Scan for the cell matching the given text and deliver its (x, y) coordinate at center. 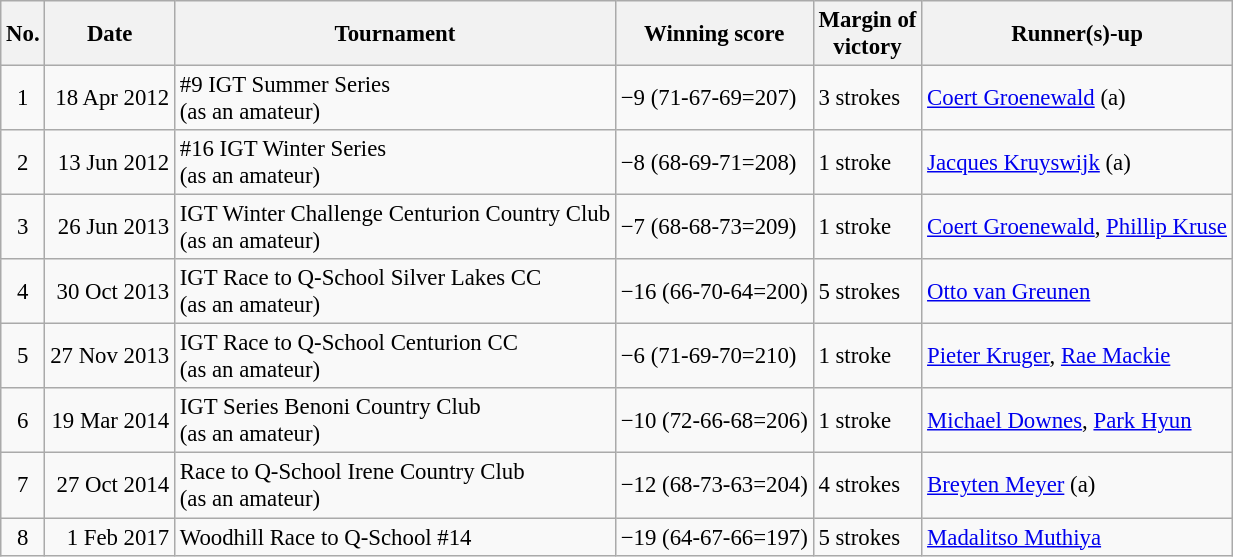
3 (23, 228)
4 (23, 292)
−6 (71-69-70=210) (714, 356)
IGT Race to Q-School Centurion CC(as an amateur) (394, 356)
30 Oct 2013 (110, 292)
27 Oct 2014 (110, 486)
−7 (68-68-73=209) (714, 228)
Date (110, 34)
Race to Q-School Irene Country Club(as an amateur) (394, 486)
3 strokes (868, 98)
IGT Race to Q-School Silver Lakes CC(as an amateur) (394, 292)
−10 (72-66-68=206) (714, 420)
−8 (68-69-71=208) (714, 162)
Breyten Meyer (a) (1078, 486)
2 (23, 162)
1 Feb 2017 (110, 537)
Runner(s)-up (1078, 34)
Woodhill Race to Q-School #14 (394, 537)
Margin ofvictory (868, 34)
Otto van Greunen (1078, 292)
#9 IGT Summer Series(as an amateur) (394, 98)
26 Jun 2013 (110, 228)
18 Apr 2012 (110, 98)
8 (23, 537)
Pieter Kruger, Rae Mackie (1078, 356)
Jacques Kruyswijk (a) (1078, 162)
IGT Series Benoni Country Club(as an amateur) (394, 420)
−19 (64-67-66=197) (714, 537)
6 (23, 420)
19 Mar 2014 (110, 420)
7 (23, 486)
−9 (71-67-69=207) (714, 98)
−12 (68-73-63=204) (714, 486)
5 (23, 356)
Coert Groenewald (a) (1078, 98)
No. (23, 34)
Michael Downes, Park Hyun (1078, 420)
IGT Winter Challenge Centurion Country Club(as an amateur) (394, 228)
1 (23, 98)
13 Jun 2012 (110, 162)
#16 IGT Winter Series(as an amateur) (394, 162)
Tournament (394, 34)
4 strokes (868, 486)
Coert Groenewald, Phillip Kruse (1078, 228)
Madalitso Muthiya (1078, 537)
−16 (66-70-64=200) (714, 292)
Winning score (714, 34)
27 Nov 2013 (110, 356)
